Output the [x, y] coordinate of the center of the cell containing the given text.  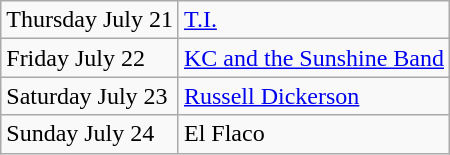
Russell Dickerson [314, 96]
KC and the Sunshine Band [314, 58]
Saturday July 23 [90, 96]
Thursday July 21 [90, 20]
El Flaco [314, 134]
T.I. [314, 20]
Friday July 22 [90, 58]
Sunday July 24 [90, 134]
